Return the [X, Y] coordinate for the center point of the cell that contains the specified text.  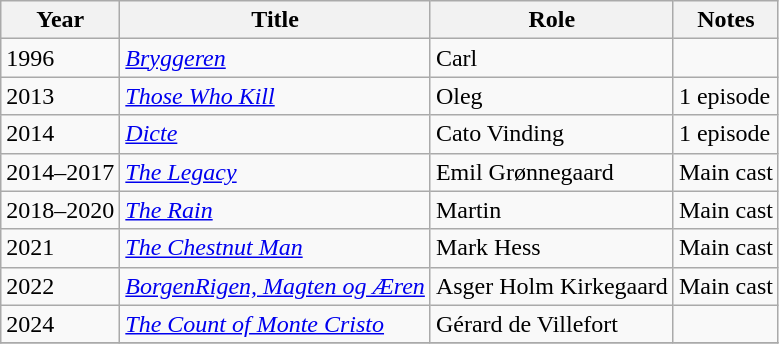
Year [60, 20]
The Count of Monte Cristo [276, 324]
Gérard de Villefort [552, 324]
The Legacy [276, 172]
Title [276, 20]
Dicte [276, 134]
2024 [60, 324]
Oleg [552, 96]
Cato Vinding [552, 134]
Mark Hess [552, 248]
1996 [60, 58]
Bryggeren [276, 58]
BorgenRigen, Magten og Æren [276, 286]
Martin [552, 210]
2014 [60, 134]
2021 [60, 248]
Asger Holm Kirkegaard [552, 286]
Carl [552, 58]
2014–2017 [60, 172]
The Chestnut Man [276, 248]
The Rain [276, 210]
2022 [60, 286]
2018–2020 [60, 210]
Role [552, 20]
2013 [60, 96]
Notes [726, 20]
Emil Grønnegaard [552, 172]
Those Who Kill [276, 96]
